Scan for the cell matching the given text and deliver its [x, y] coordinate at center. 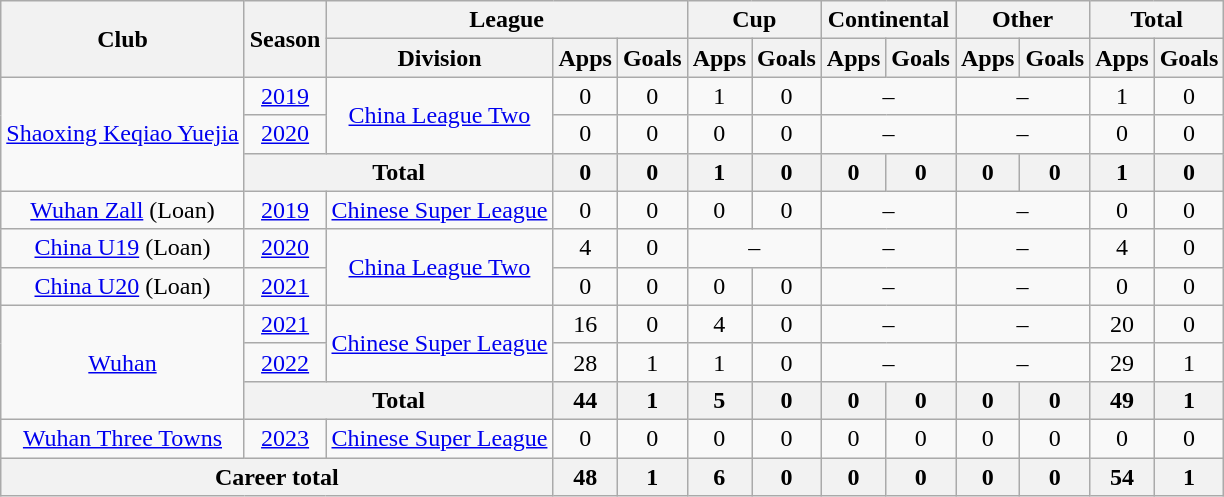
Career total [277, 477]
Season [285, 39]
League [506, 20]
5 [719, 400]
2023 [285, 438]
China U20 (Loan) [122, 286]
Shaoxing Keqiao Yuejia [122, 134]
48 [585, 477]
49 [1122, 400]
Other [1023, 20]
Club [122, 39]
6 [719, 477]
29 [1122, 362]
China U19 (Loan) [122, 248]
Wuhan Zall (Loan) [122, 210]
Division [440, 58]
Wuhan Three Towns [122, 438]
2022 [285, 362]
28 [585, 362]
Continental [888, 20]
Cup [754, 20]
20 [1122, 324]
Wuhan [122, 362]
54 [1122, 477]
16 [585, 324]
44 [585, 400]
